Output the (X, Y) coordinate of the center of the cell containing the given text.  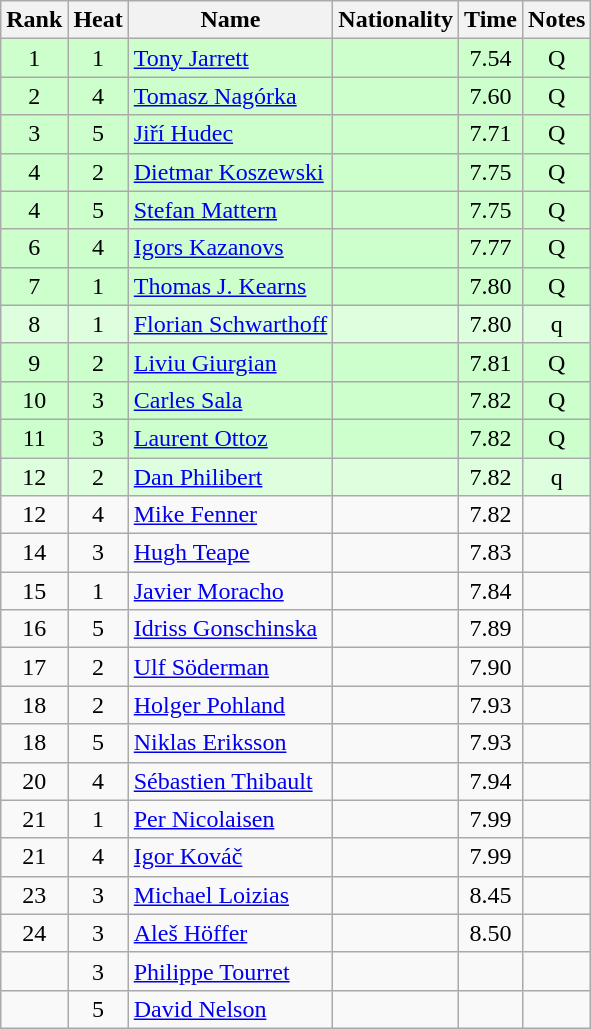
Heat (98, 20)
Idriss Gonschinska (230, 629)
7.54 (491, 58)
Jiří Hudec (230, 134)
23 (34, 895)
7.77 (491, 248)
7.90 (491, 667)
7.60 (491, 96)
Dan Philibert (230, 477)
Stefan Mattern (230, 210)
7.81 (491, 362)
Sébastien Thibault (230, 781)
Igor Kováč (230, 857)
Tomasz Nagórka (230, 96)
7.83 (491, 553)
Florian Schwarthoff (230, 324)
7.71 (491, 134)
David Nelson (230, 1009)
11 (34, 438)
Tony Jarrett (230, 58)
8.50 (491, 933)
Mike Fenner (230, 515)
Per Nicolaisen (230, 819)
7.89 (491, 629)
Name (230, 20)
7.84 (491, 591)
Dietmar Koszewski (230, 172)
20 (34, 781)
Ulf Söderman (230, 667)
Time (491, 20)
15 (34, 591)
8 (34, 324)
10 (34, 400)
Carles Sala (230, 400)
Laurent Ottoz (230, 438)
Michael Loizias (230, 895)
7 (34, 286)
24 (34, 933)
Thomas J. Kearns (230, 286)
Javier Moracho (230, 591)
Aleš Höffer (230, 933)
6 (34, 248)
8.45 (491, 895)
Notes (557, 20)
Holger Pohland (230, 705)
Hugh Teape (230, 553)
14 (34, 553)
Niklas Eriksson (230, 743)
17 (34, 667)
7.94 (491, 781)
Rank (34, 20)
Igors Kazanovs (230, 248)
Liviu Giurgian (230, 362)
Nationality (396, 20)
9 (34, 362)
Philippe Tourret (230, 971)
16 (34, 629)
